Provide the [X, Y] coordinate of the cell's center where the given text is located.  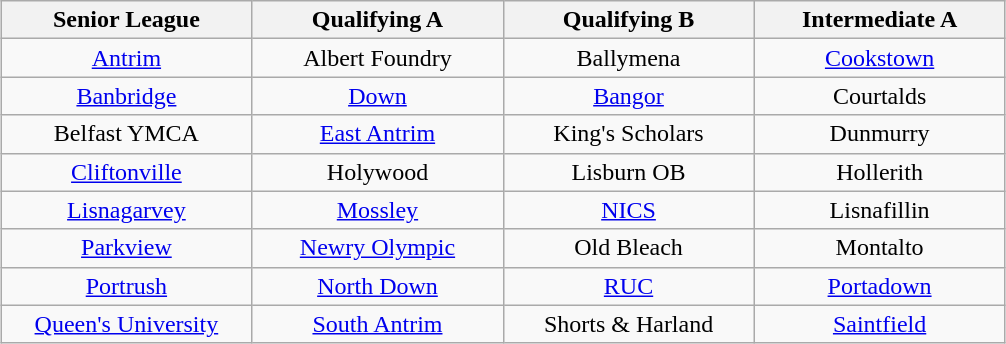
Montalto [880, 248]
Down [378, 96]
Parkview [126, 248]
Qualifying A [378, 20]
Lisnafillin [880, 210]
Banbridge [126, 96]
Mossley [378, 210]
Antrim [126, 58]
Cliftonville [126, 172]
Belfast YMCA [126, 134]
Newry Olympic [378, 248]
Cookstown [880, 58]
Holywood [378, 172]
Ballymena [628, 58]
RUC [628, 286]
Portadown [880, 286]
Queen's University [126, 324]
Qualifying B [628, 20]
Hollerith [880, 172]
Intermediate A [880, 20]
Courtalds [880, 96]
Lisburn OB [628, 172]
South Antrim [378, 324]
Dunmurry [880, 134]
Saintfield [880, 324]
NICS [628, 210]
Lisnagarvey [126, 210]
Bangor [628, 96]
Shorts & Harland [628, 324]
Old Bleach [628, 248]
Senior League [126, 20]
North Down [378, 286]
East Antrim [378, 134]
Albert Foundry [378, 58]
King's Scholars [628, 134]
Portrush [126, 286]
